Scan for the cell matching the given text and deliver its [X, Y] coordinate at center. 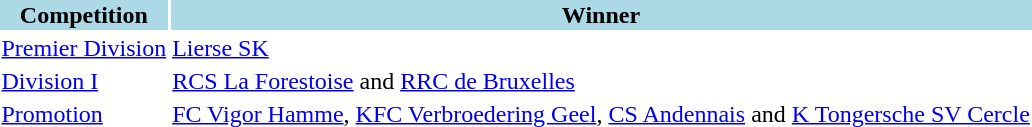
Lierse SK [602, 48]
Premier Division [84, 48]
Division I [84, 81]
Winner [602, 15]
Competition [84, 15]
RCS La Forestoise and RRC de Bruxelles [602, 81]
